Return the [X, Y] coordinate for the center point of the cell that contains the specified text.  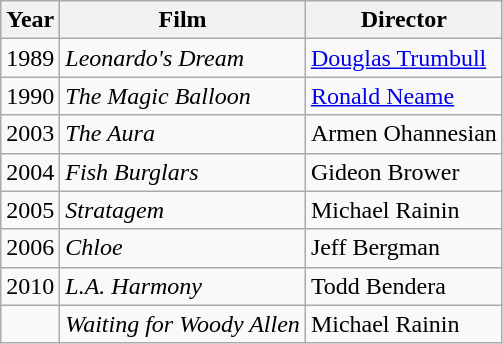
The Aura [183, 134]
1990 [30, 96]
Waiting for Woody Allen [183, 324]
Chloe [183, 248]
1989 [30, 58]
Gideon Brower [404, 172]
Armen Ohannesian [404, 134]
Jeff Bergman [404, 248]
2005 [30, 210]
2003 [30, 134]
Todd Bendera [404, 286]
The Magic Balloon [183, 96]
Director [404, 20]
Leonardo's Dream [183, 58]
Stratagem [183, 210]
Ronald Neame [404, 96]
L.A. Harmony [183, 286]
2006 [30, 248]
2010 [30, 286]
Fish Burglars [183, 172]
Film [183, 20]
2004 [30, 172]
Year [30, 20]
Douglas Trumbull [404, 58]
